Find where the given text appears and provide that cell's center as [X, Y] coordinate. 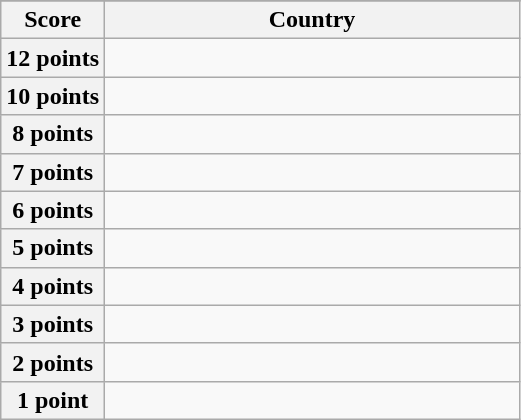
6 points [53, 210]
5 points [53, 248]
3 points [53, 324]
12 points [53, 58]
7 points [53, 172]
1 point [53, 400]
8 points [53, 134]
10 points [53, 96]
Country [312, 20]
2 points [53, 362]
4 points [53, 286]
Score [53, 20]
